Determine the (x, y) coordinate at the center of the cell enclosing the given text.  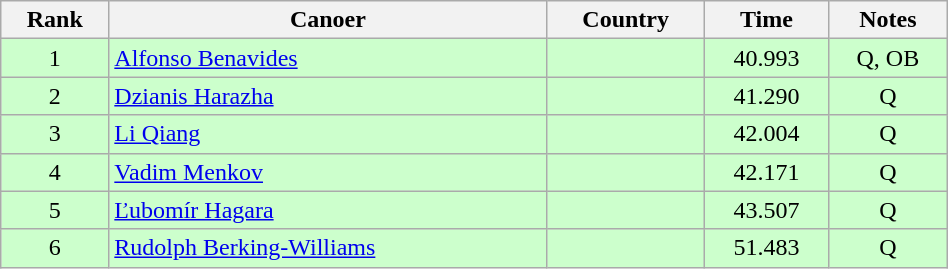
3 (55, 134)
Rudolph Berking-Williams (328, 248)
40.993 (766, 58)
51.483 (766, 248)
42.171 (766, 172)
Alfonso Benavides (328, 58)
4 (55, 172)
Country (626, 20)
42.004 (766, 134)
43.507 (766, 210)
6 (55, 248)
1 (55, 58)
Rank (55, 20)
Time (766, 20)
Notes (888, 20)
Dzianis Harazha (328, 96)
Vadim Menkov (328, 172)
5 (55, 210)
Q, OB (888, 58)
2 (55, 96)
41.290 (766, 96)
Li Qiang (328, 134)
Canoer (328, 20)
Ľubomír Hagara (328, 210)
